Output the [X, Y] coordinate of the center of the cell containing the given text.  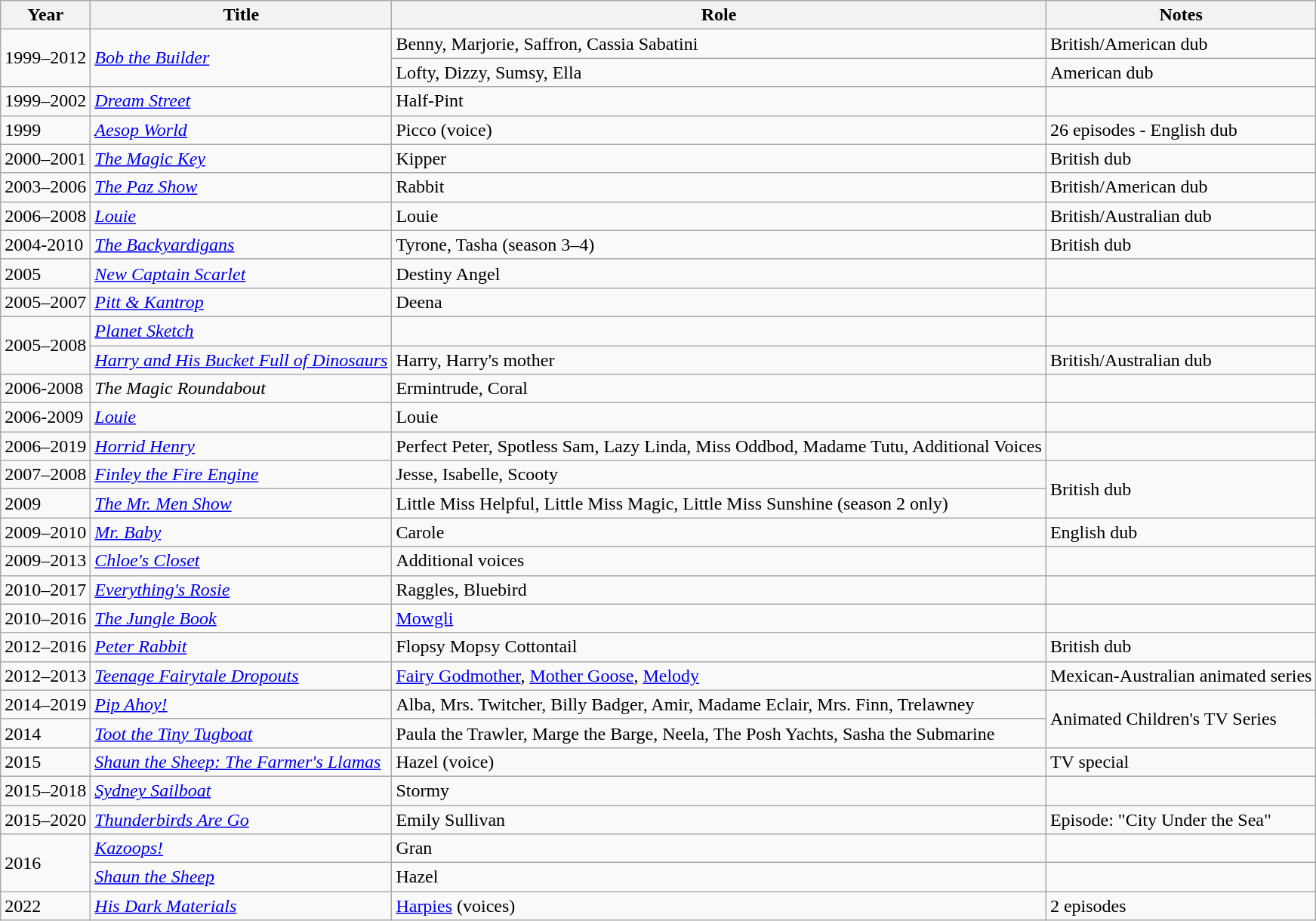
Thunderbirds Are Go [242, 819]
2009–2010 [45, 532]
1999 [45, 130]
Raggles, Bluebird [719, 590]
Teenage Fairytale Dropouts [242, 676]
Mr. Baby [242, 532]
Picco (voice) [719, 130]
2014 [45, 733]
1999–2012 [45, 58]
Pip Ahoy! [242, 704]
2006-2008 [45, 389]
2014–2019 [45, 704]
2015–2020 [45, 819]
Planet Sketch [242, 331]
Kipper [719, 159]
Dream Street [242, 101]
American dub [1181, 72]
Year [45, 15]
2005–2008 [45, 345]
Lofty, Dizzy, Sumsy, Ella [719, 72]
Mexican-Australian animated series [1181, 676]
The Jungle Book [242, 618]
Destiny Angel [719, 273]
Horrid Henry [242, 446]
Episode: "City Under the Sea" [1181, 819]
The Paz Show [242, 187]
Perfect Peter, Spotless Sam, Lazy Linda, Miss Oddbod, Madame Tutu, Additional Voices [719, 446]
Kazoops! [242, 849]
2009–2013 [45, 561]
2007–2008 [45, 475]
Emily Sullivan [719, 819]
Ermintrude, Coral [719, 389]
Paula the Trawler, Marge the Barge, Neela, The Posh Yachts, Sasha the Submarine [719, 733]
Shaun the Sheep [242, 877]
2009 [45, 504]
Shaun the Sheep: The Farmer's Llamas [242, 762]
Aesop World [242, 130]
Peter Rabbit [242, 647]
2015–2018 [45, 790]
Title [242, 15]
2004-2010 [45, 245]
2 episodes [1181, 906]
Chloe's Closet [242, 561]
2015 [45, 762]
Sydney Sailboat [242, 790]
2006–2019 [45, 446]
2010–2016 [45, 618]
Toot the Tiny Tugboat [242, 733]
The Magic Key [242, 159]
Role [719, 15]
Rabbit [719, 187]
Gran [719, 849]
Harpies (voices) [719, 906]
Animated Children's TV Series [1181, 719]
Hazel [719, 877]
The Mr. Men Show [242, 504]
New Captain Scarlet [242, 273]
Harry and His Bucket Full of Dinosaurs [242, 360]
Finley the Fire Engine [242, 475]
Benny, Marjorie, Saffron, Cassia Sabatini [719, 44]
2006-2009 [45, 417]
Tyrone, Tasha (season 3–4) [719, 245]
2000–2001 [45, 159]
Hazel (voice) [719, 762]
Alba, Mrs. Twitcher, Billy Badger, Amir, Madame Eclair, Mrs. Finn, Trelawney [719, 704]
2022 [45, 906]
26 episodes - English dub [1181, 130]
Bob the Builder [242, 58]
Notes [1181, 15]
Fairy Godmother, Mother Goose, Melody [719, 676]
The Magic Roundabout [242, 389]
English dub [1181, 532]
The Backyardigans [242, 245]
His Dark Materials [242, 906]
Stormy [719, 790]
2005 [45, 273]
2003–2006 [45, 187]
1999–2002 [45, 101]
Half-Pint [719, 101]
Flopsy Mopsy Cottontail [719, 647]
Everything's Rosie [242, 590]
TV special [1181, 762]
Harry, Harry's mother [719, 360]
2016 [45, 863]
Deena [719, 302]
Little Miss Helpful, Little Miss Magic, Little Miss Sunshine (season 2 only) [719, 504]
Pitt & Kantrop [242, 302]
Carole [719, 532]
2005–2007 [45, 302]
2006–2008 [45, 216]
2012–2016 [45, 647]
Mowgli [719, 618]
2012–2013 [45, 676]
Additional voices [719, 561]
2010–2017 [45, 590]
Jesse, Isabelle, Scooty [719, 475]
